Return the [X, Y] coordinate for the center point of the cell that contains the specified text.  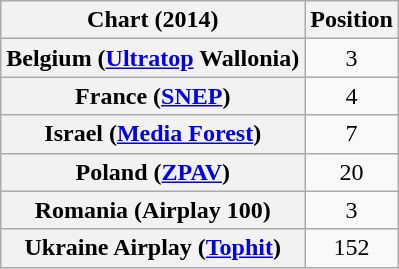
Poland (ZPAV) [153, 172]
Romania (Airplay 100) [153, 210]
Position [352, 20]
Israel (Media Forest) [153, 134]
France (SNEP) [153, 96]
Ukraine Airplay (Tophit) [153, 248]
20 [352, 172]
152 [352, 248]
7 [352, 134]
Belgium (Ultratop Wallonia) [153, 58]
Chart (2014) [153, 20]
4 [352, 96]
